Provide the [x, y] coordinate of the cell's center where the given text is located.  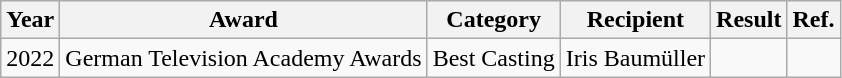
German Television Academy Awards [244, 58]
Ref. [814, 20]
Iris Baumüller [635, 58]
2022 [30, 58]
Best Casting [494, 58]
Category [494, 20]
Recipient [635, 20]
Award [244, 20]
Year [30, 20]
Result [749, 20]
